Return [x, y] of the center of cell containing provided text 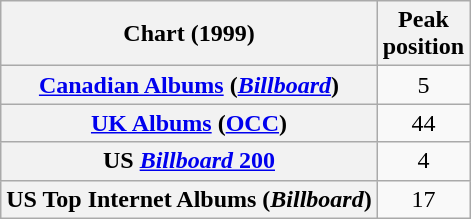
Chart (1999) [189, 34]
4 [423, 161]
US Top Internet Albums (Billboard) [189, 199]
US Billboard 200 [189, 161]
17 [423, 199]
Canadian Albums (Billboard) [189, 85]
44 [423, 123]
UK Albums (OCC) [189, 123]
5 [423, 85]
Peakposition [423, 34]
